Capture the cell that displays the provided text and extract its (x, y) central coordinate. 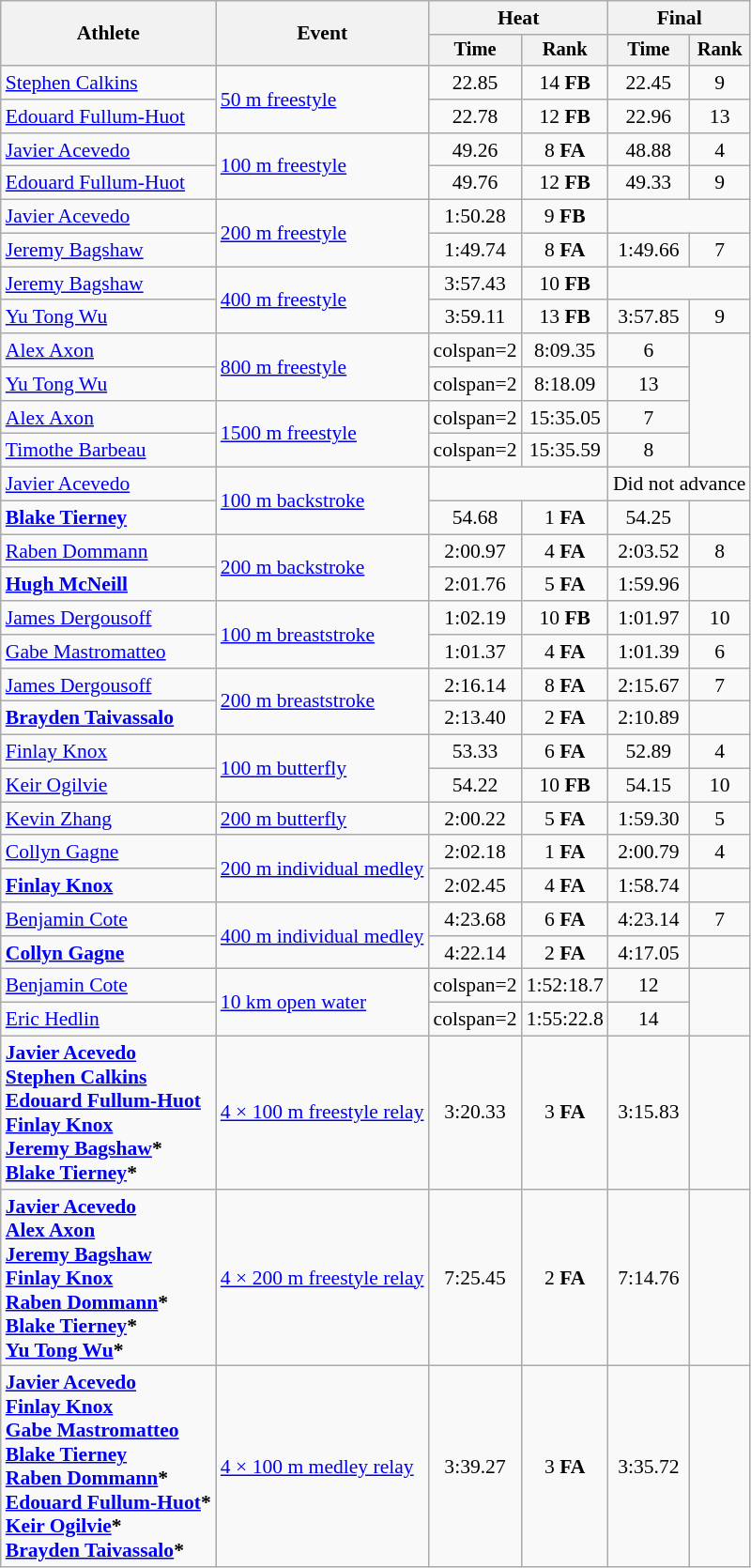
2:00.22 (475, 819)
Raben Dommann (109, 551)
400 m individual medley (323, 935)
1:59.96 (649, 585)
54.68 (475, 518)
3:15.83 (649, 1114)
3:20.33 (475, 1114)
200 m individual medley (323, 869)
14 FB (565, 83)
1:52:18.7 (565, 986)
5 (720, 819)
49.76 (475, 183)
100 m freestyle (323, 167)
2:13.40 (475, 718)
4 × 200 m freestyle relay (323, 1279)
4:23.68 (475, 919)
3:35.72 (649, 1467)
2:02.45 (475, 885)
200 m freestyle (323, 233)
Athlete (109, 34)
Kevin Zhang (109, 819)
10 km open water (323, 1003)
1:59.30 (649, 819)
2:16.14 (475, 685)
50 m freestyle (323, 100)
22.96 (649, 116)
Javier AcevedoStephen CalkinsEdouard Fullum-HuotFinlay KnoxJeremy Bagshaw*Blake Tierney* (109, 1114)
52.89 (649, 752)
1:49.74 (475, 251)
7:14.76 (649, 1279)
1:49.66 (649, 251)
9 FB (565, 217)
54.25 (649, 518)
400 m freestyle (323, 300)
8:09.35 (565, 350)
2:15.67 (649, 685)
2:00.97 (475, 551)
1500 m freestyle (323, 434)
1:55:22.8 (565, 1020)
Hugh McNeill (109, 585)
53.33 (475, 752)
2:02.18 (475, 853)
4 × 100 m freestyle relay (323, 1114)
15:35.59 (565, 451)
1:01.37 (475, 652)
Final (680, 18)
54.15 (649, 786)
Stephen Calkins (109, 83)
Blake Tierney (109, 518)
54.22 (475, 786)
Timothe Barbeau (109, 451)
1:50.28 (475, 217)
100 m backstroke (323, 501)
2:00.79 (649, 853)
100 m butterfly (323, 768)
200 m backstroke (323, 567)
Eric Hedlin (109, 1020)
1:02.19 (475, 618)
7:25.45 (475, 1279)
22.45 (649, 83)
200 m butterfly (323, 819)
14 (649, 1020)
22.78 (475, 116)
8:18.09 (565, 384)
100 m breaststroke (323, 635)
Keir Ogilvie (109, 786)
Did not advance (680, 484)
2:10.89 (649, 718)
49.33 (649, 183)
Javier AcevedoFinlay KnoxGabe MastromatteoBlake TierneyRaben Dommann*Edouard Fullum-Huot*Keir Ogilvie*Brayden Taivassalo* (109, 1467)
800 m freestyle (323, 366)
4:17.05 (649, 953)
3:57.85 (649, 317)
1:58.74 (649, 885)
13 FB (565, 317)
Javier AcevedoAlex AxonJeremy BagshawFinlay KnoxRaben Dommann*Blake Tierney*Yu Tong Wu* (109, 1279)
Event (323, 34)
Heat (518, 18)
2:01.76 (475, 585)
3:59.11 (475, 317)
3:39.27 (475, 1467)
15:35.05 (565, 418)
48.88 (649, 150)
22.85 (475, 83)
1:01.39 (649, 652)
1:01.97 (649, 618)
4:23.14 (649, 919)
4:22.14 (475, 953)
200 m breaststroke (323, 702)
Gabe Mastromatteo (109, 652)
4 × 100 m medley relay (323, 1467)
12 (649, 986)
2:03.52 (649, 551)
49.26 (475, 150)
3:57.43 (475, 284)
Brayden Taivassalo (109, 718)
